Provide the [X, Y] coordinate of the cell's center where the given text is located.  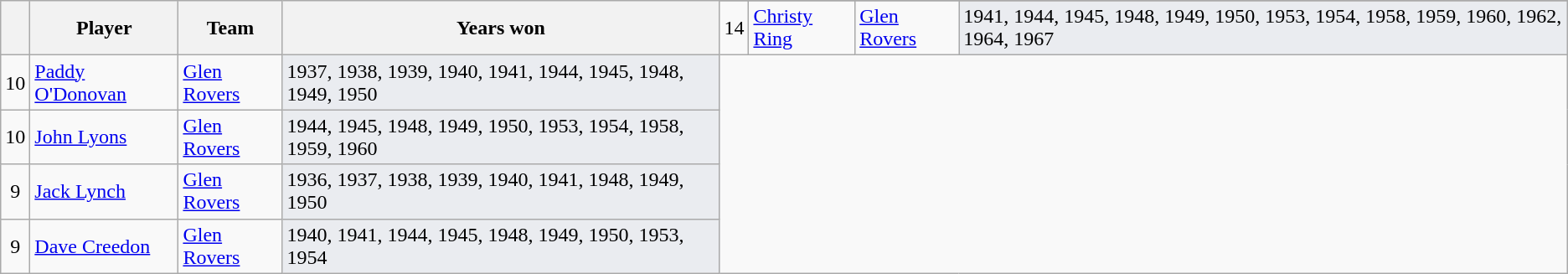
Jack Lynch [104, 191]
1937, 1938, 1939, 1940, 1941, 1944, 1945, 1948, 1949, 1950 [501, 82]
Dave Creedon [104, 246]
John Lyons [104, 137]
Christy Ring [802, 28]
1941, 1944, 1945, 1948, 1949, 1950, 1953, 1954, 1958, 1959, 1960, 1962, 1964, 1967 [1263, 28]
1944, 1945, 1948, 1949, 1950, 1953, 1954, 1958, 1959, 1960 [501, 137]
Years won [501, 28]
14 [734, 28]
Player [104, 28]
Paddy O'Donovan [104, 82]
1936, 1937, 1938, 1939, 1940, 1941, 1948, 1949, 1950 [501, 191]
Team [230, 28]
1940, 1941, 1944, 1945, 1948, 1949, 1950, 1953, 1954 [501, 246]
